Extract the [x, y] coordinate from the center of the cell holding the provided text.  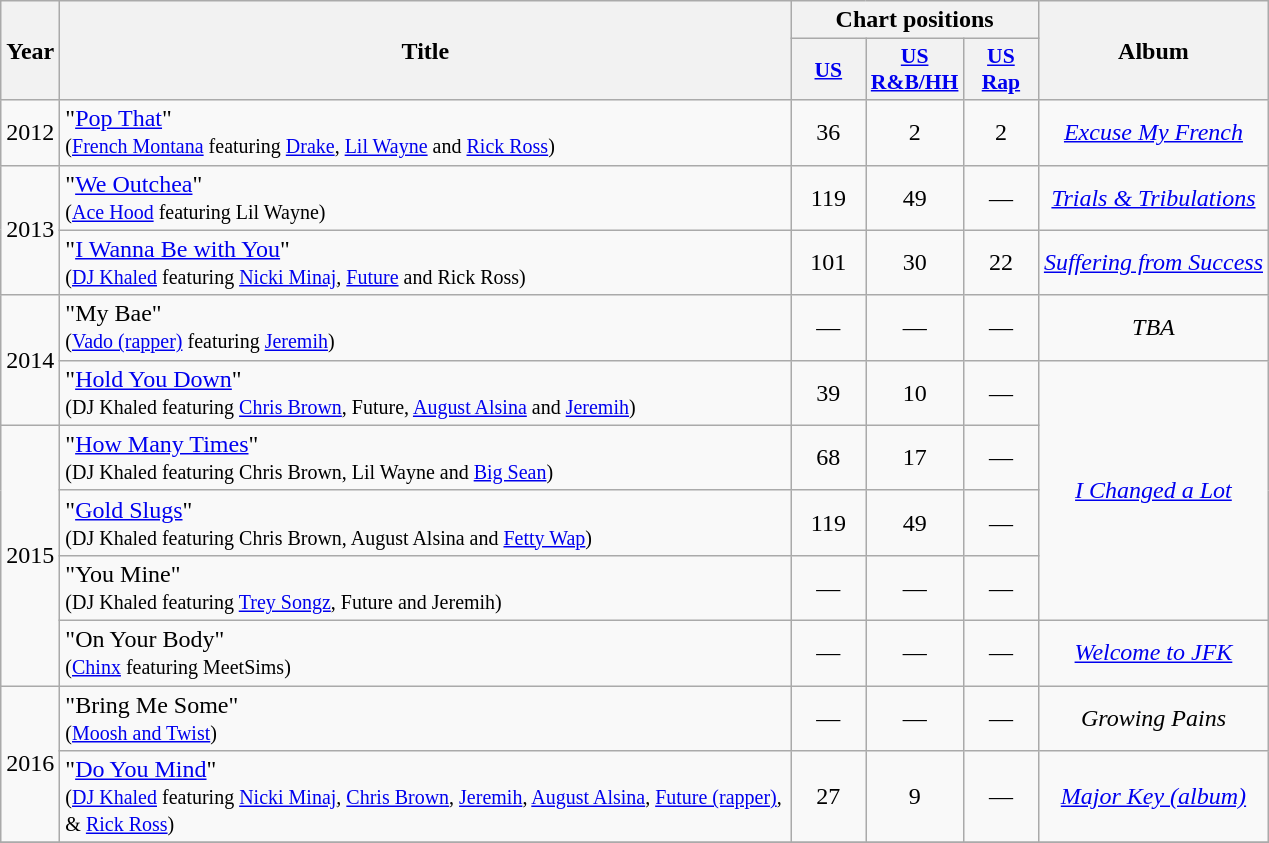
Major Key (album) [1153, 797]
"Do You Mind"(DJ Khaled featuring Nicki Minaj, Chris Brown, Jeremih, August Alsina, Future (rapper), & Rick Ross) [426, 797]
US R&B/HH [915, 70]
I Changed a Lot [1153, 490]
68 [828, 458]
"Bring Me Some"(Moosh and Twist) [426, 718]
Title [426, 50]
27 [828, 797]
Album [1153, 50]
"On Your Body"(Chinx featuring MeetSims) [426, 652]
Year [30, 50]
Chart positions [915, 20]
2013 [30, 230]
9 [915, 797]
"Pop That"(French Montana featuring Drake, Lil Wayne and Rick Ross) [426, 132]
"How Many Times"(DJ Khaled featuring Chris Brown, Lil Wayne and Big Sean) [426, 458]
TBA [1153, 328]
2012 [30, 132]
2014 [30, 360]
"I Wanna Be with You"(DJ Khaled featuring Nicki Minaj, Future and Rick Ross) [426, 262]
17 [915, 458]
101 [828, 262]
Suffering from Success [1153, 262]
22 [1000, 262]
10 [915, 392]
Growing Pains [1153, 718]
36 [828, 132]
US [828, 70]
30 [915, 262]
39 [828, 392]
Welcome to JFK [1153, 652]
2016 [30, 764]
US Rap [1000, 70]
"You Mine"(DJ Khaled featuring Trey Songz, Future and Jeremih) [426, 588]
Trials & Tribulations [1153, 198]
2015 [30, 555]
"Gold Slugs"(DJ Khaled featuring Chris Brown, August Alsina and Fetty Wap) [426, 522]
"My Bae"(Vado (rapper) featuring Jeremih) [426, 328]
"We Outchea"(Ace Hood featuring Lil Wayne) [426, 198]
Excuse My French [1153, 132]
"Hold You Down"(DJ Khaled featuring Chris Brown, Future, August Alsina and Jeremih) [426, 392]
